Return [X, Y] of the center of cell containing provided text 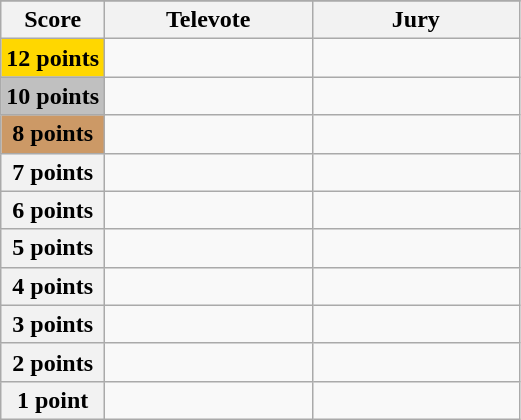
Jury [416, 20]
6 points [53, 210]
12 points [53, 58]
3 points [53, 324]
5 points [53, 248]
4 points [53, 286]
8 points [53, 134]
2 points [53, 362]
1 point [53, 400]
10 points [53, 96]
Score [53, 20]
7 points [53, 172]
Televote [209, 20]
